Identify which cell holds the provided text, then report its [X, Y] central coordinate. 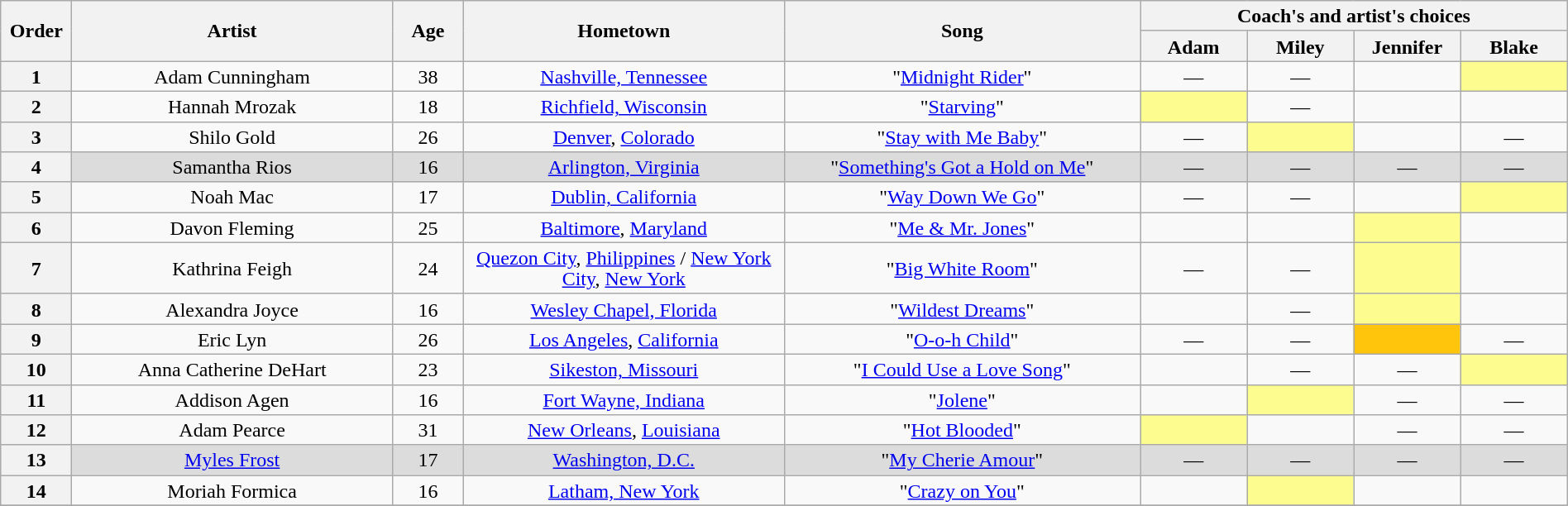
7 [36, 268]
Shilo Gold [232, 137]
"O-o-h Child" [963, 339]
2 [36, 106]
23 [428, 369]
Age [428, 31]
Adam [1194, 46]
Jennifer [1408, 46]
Dublin, California [624, 197]
Nashville, Tennessee [624, 76]
"Jolene" [963, 400]
Eric Lyn [232, 339]
"Way Down We Go" [963, 197]
4 [36, 167]
"I Could Use a Love Song" [963, 369]
8 [36, 309]
13 [36, 460]
Arlington, Virginia [624, 167]
12 [36, 430]
31 [428, 430]
Myles Frost [232, 460]
5 [36, 197]
Miley [1300, 46]
"Me & Mr. Jones" [963, 228]
Coach's and artist's choices [1355, 17]
Los Angeles, California [624, 339]
Hometown [624, 31]
1 [36, 76]
Samantha Rios [232, 167]
24 [428, 268]
38 [428, 76]
Noah Mac [232, 197]
Song [963, 31]
Blake [1513, 46]
Quezon City, Philippines / New York City, New York [624, 268]
9 [36, 339]
Baltimore, Maryland [624, 228]
14 [36, 491]
"Stay with Me Baby" [963, 137]
Latham, New York [624, 491]
Richfield, Wisconsin [624, 106]
"Big White Room" [963, 268]
Fort Wayne, Indiana [624, 400]
New Orleans, Louisiana [624, 430]
"Starving" [963, 106]
"Wildest Dreams" [963, 309]
"Crazy on You" [963, 491]
Denver, Colorado [624, 137]
6 [36, 228]
Addison Agen [232, 400]
Anna Catherine DeHart [232, 369]
18 [428, 106]
Wesley Chapel, Florida [624, 309]
3 [36, 137]
Order [36, 31]
Moriah Formica [232, 491]
11 [36, 400]
Artist [232, 31]
"Midnight Rider" [963, 76]
10 [36, 369]
"Something's Got a Hold on Me" [963, 167]
Adam Cunningham [232, 76]
"My Cherie Amour" [963, 460]
Sikeston, Missouri [624, 369]
Hannah Mrozak [232, 106]
Adam Pearce [232, 430]
"Hot Blooded" [963, 430]
25 [428, 228]
Alexandra Joyce [232, 309]
Washington, D.C. [624, 460]
Kathrina Feigh [232, 268]
Davon Fleming [232, 228]
